Capture the cell that displays the provided text and extract its (X, Y) central coordinate. 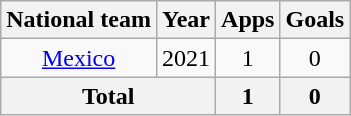
2021 (186, 58)
Goals (315, 20)
Year (186, 20)
Apps (248, 20)
National team (79, 20)
Total (108, 96)
Mexico (79, 58)
